Scan for the cell matching the given text and deliver its (x, y) coordinate at center. 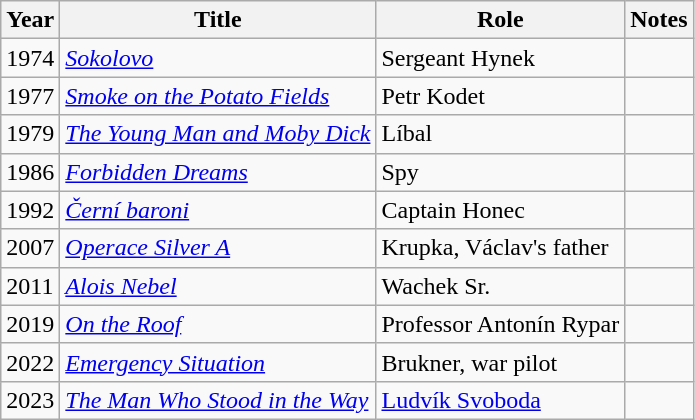
2007 (30, 248)
Title (218, 20)
Alois Nebel (218, 286)
On the Roof (218, 324)
Krupka, Václav's father (500, 248)
1986 (30, 172)
2022 (30, 362)
Emergency Situation (218, 362)
Ludvík Svoboda (500, 400)
Role (500, 20)
Year (30, 20)
Operace Silver A (218, 248)
Sokolovo (218, 58)
The Young Man and Moby Dick (218, 134)
2011 (30, 286)
Sergeant Hynek (500, 58)
1979 (30, 134)
2023 (30, 400)
Brukner, war pilot (500, 362)
Petr Kodet (500, 96)
Líbal (500, 134)
Forbidden Dreams (218, 172)
1992 (30, 210)
The Man Who Stood in the Way (218, 400)
Captain Honec (500, 210)
1974 (30, 58)
Notes (659, 20)
1977 (30, 96)
Professor Antonín Rypar (500, 324)
Černí baroni (218, 210)
Spy (500, 172)
Smoke on the Potato Fields (218, 96)
Wachek Sr. (500, 286)
2019 (30, 324)
